Locate the cell with the specified text and output its (x, y) center coordinate. 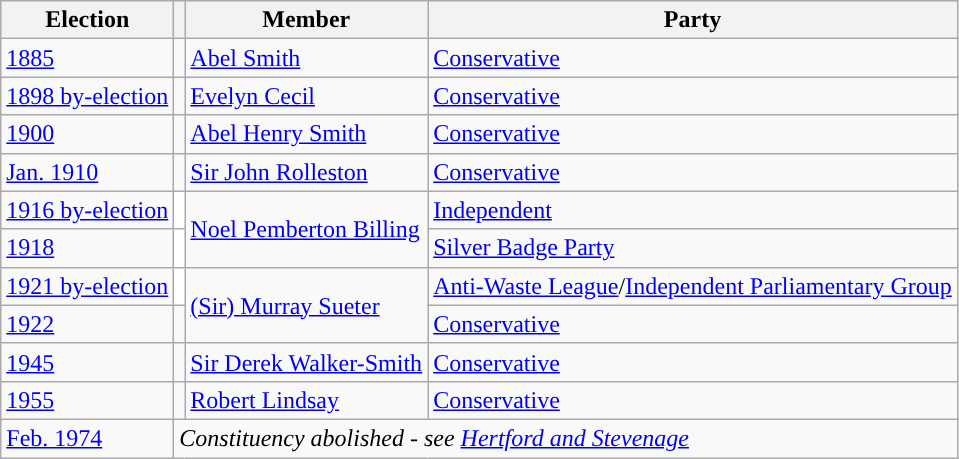
1885 (88, 58)
1921 by-election (88, 286)
1900 (88, 134)
Anti-Waste League/Independent Parliamentary Group (693, 286)
Noel Pemberton Billing (306, 229)
Election (88, 20)
Party (693, 20)
Robert Lindsay (306, 400)
1945 (88, 362)
Sir John Rolleston (306, 172)
Feb. 1974 (88, 438)
Silver Badge Party (693, 248)
Abel Smith (306, 58)
Evelyn Cecil (306, 96)
Abel Henry Smith (306, 134)
1918 (88, 248)
Member (306, 20)
Constituency abolished - see Hertford and Stevenage (566, 438)
Independent (693, 210)
(Sir) Murray Sueter (306, 305)
1955 (88, 400)
1922 (88, 324)
1898 by-election (88, 96)
Sir Derek Walker-Smith (306, 362)
1916 by-election (88, 210)
Jan. 1910 (88, 172)
